Extract the (X, Y) coordinate from the center of the cell holding the provided text.  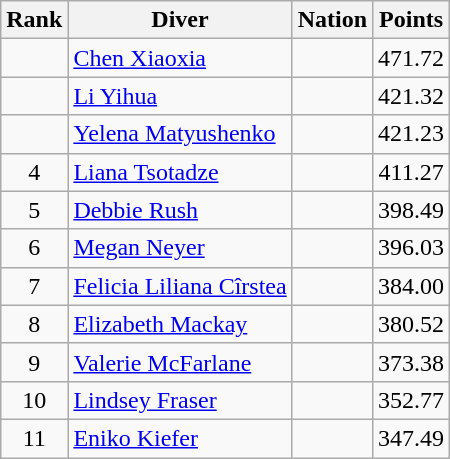
384.00 (412, 286)
352.77 (412, 400)
421.23 (412, 134)
Yelena Matyushenko (180, 134)
Rank (34, 20)
471.72 (412, 58)
Chen Xiaoxia (180, 58)
Li Yihua (180, 96)
Diver (180, 20)
411.27 (412, 172)
Points (412, 20)
Eniko Kiefer (180, 438)
398.49 (412, 210)
396.03 (412, 248)
Debbie Rush (180, 210)
Elizabeth Mackay (180, 324)
6 (34, 248)
7 (34, 286)
380.52 (412, 324)
9 (34, 362)
Felicia Liliana Cîrstea (180, 286)
10 (34, 400)
8 (34, 324)
347.49 (412, 438)
11 (34, 438)
Megan Neyer (180, 248)
373.38 (412, 362)
Lindsey Fraser (180, 400)
Liana Tsotadze (180, 172)
Valerie McFarlane (180, 362)
5 (34, 210)
421.32 (412, 96)
Nation (332, 20)
4 (34, 172)
